From the cell containing the given text, extract its center point as [x, y] coordinate. 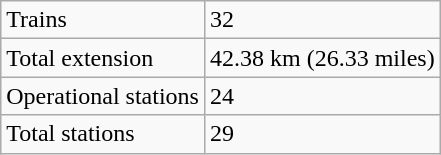
32 [322, 20]
Operational stations [103, 96]
Total stations [103, 134]
Total extension [103, 58]
42.38 km (26.33 miles) [322, 58]
24 [322, 96]
29 [322, 134]
Trains [103, 20]
